Search for the cell housing the specified text and yield its (X, Y) center coordinate. 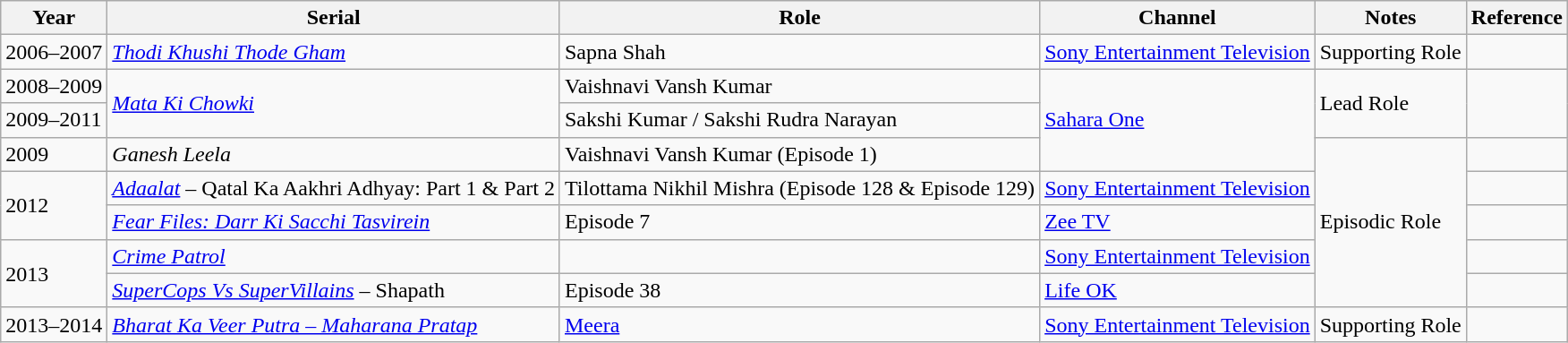
2012 (54, 205)
Vaishnavi Vansh Kumar (799, 86)
Sakshi Kumar / Sakshi Rudra Narayan (799, 120)
Tilottama Nikhil Mishra (Episode 128 & Episode 129) (799, 188)
Crime Patrol (334, 256)
Zee TV (1178, 222)
Life OK (1178, 290)
Year (54, 18)
Notes (1391, 18)
Serial (334, 18)
Bharat Ka Veer Putra – Maharana Pratap (334, 324)
Fear Files: Darr Ki Sacchi Tasvirein (334, 222)
SuperCops Vs SuperVillains – Shapath (334, 290)
2013 (54, 273)
Vaishnavi Vansh Kumar (Episode 1) (799, 154)
Ganesh Leela (334, 154)
Episodic Role (1391, 222)
Thodi Khushi Thode Gham (334, 52)
Meera (799, 324)
2008–2009 (54, 86)
Reference (1516, 18)
Role (799, 18)
Episode 7 (799, 222)
2009 (54, 154)
Lead Role (1391, 103)
2013–2014 (54, 324)
Episode 38 (799, 290)
2006–2007 (54, 52)
Adaalat – Qatal Ka Aakhri Adhyay: Part 1 & Part 2 (334, 188)
2009–2011 (54, 120)
Sahara One (1178, 120)
Sapna Shah (799, 52)
Channel (1178, 18)
Mata Ki Chowki (334, 103)
